Scan for the cell matching the given text and deliver its (X, Y) coordinate at center. 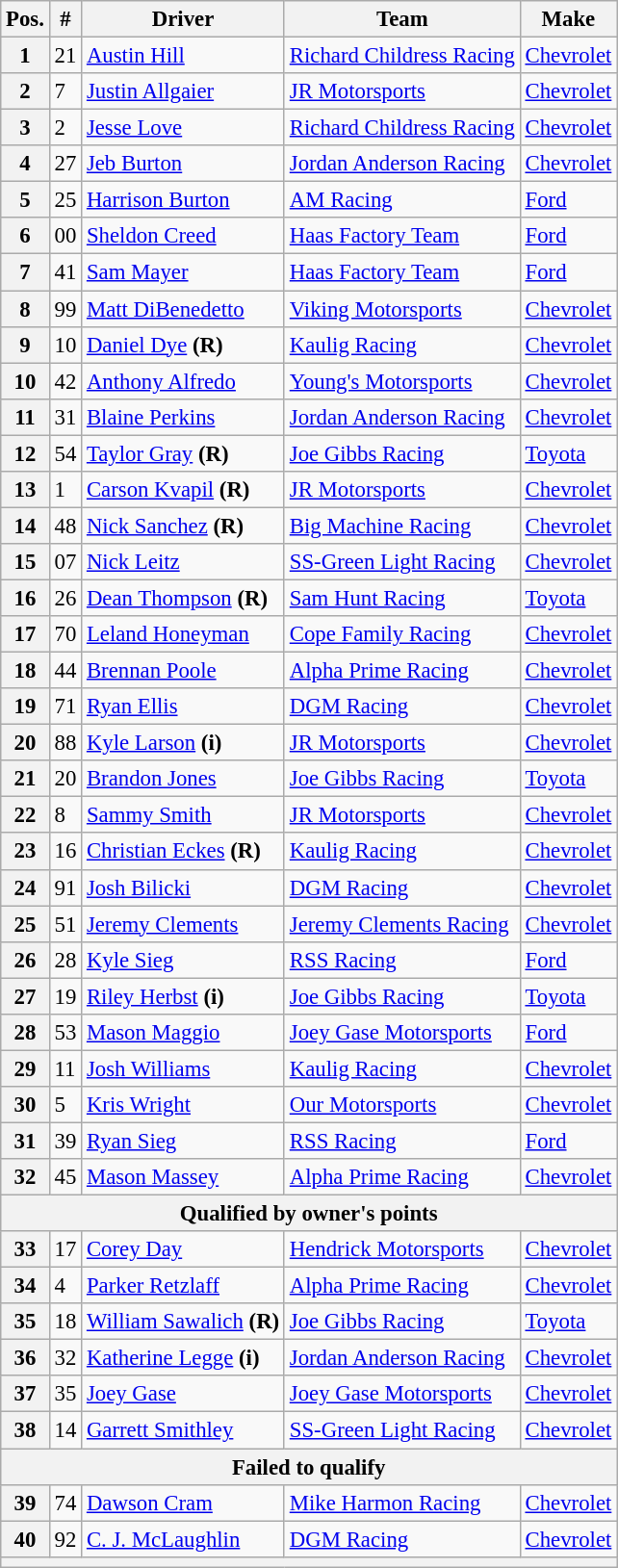
29 (25, 1068)
Sam Hunt Racing (402, 598)
Hendrick Motorsports (402, 1249)
30 (25, 1105)
Josh Williams (183, 1068)
Dawson Cram (183, 1503)
Leland Honeyman (183, 634)
9 (25, 345)
Josh Bilicki (183, 887)
34 (25, 1286)
Ryan Ellis (183, 707)
Jeb Burton (183, 164)
Qualified by owner's points (309, 1214)
Cope Family Racing (402, 634)
Big Machine Racing (402, 526)
Matt DiBenedetto (183, 309)
Mason Massey (183, 1177)
Nick Sanchez (R) (183, 526)
Dean Thompson (R) (183, 598)
Brennan Poole (183, 671)
Austin Hill (183, 56)
38 (25, 1430)
Justin Allgaier (183, 91)
Failed to qualify (309, 1467)
Joey Gase (183, 1395)
# (65, 19)
54 (65, 453)
Mason Maggio (183, 1033)
Sammy Smith (183, 815)
13 (25, 490)
44 (65, 671)
92 (65, 1539)
Jeremy Clements (183, 924)
Make (568, 19)
70 (65, 634)
45 (65, 1177)
Kyle Sieg (183, 960)
Sam Mayer (183, 272)
74 (65, 1503)
15 (25, 562)
William Sawalich (R) (183, 1322)
Taylor Gray (R) (183, 453)
Blaine Perkins (183, 417)
41 (65, 272)
Sheldon Creed (183, 236)
37 (25, 1395)
Harrison Burton (183, 200)
3 (25, 128)
Kyle Larson (i) (183, 743)
Katherine Legge (i) (183, 1358)
Pos. (25, 19)
Christian Eckes (R) (183, 852)
48 (65, 526)
6 (25, 236)
99 (65, 309)
Garrett Smithley (183, 1430)
Nick Leitz (183, 562)
Viking Motorsports (402, 309)
42 (65, 381)
AM Racing (402, 200)
88 (65, 743)
33 (25, 1249)
C. J. McLaughlin (183, 1539)
Riley Herbst (i) (183, 996)
Jesse Love (183, 128)
Ryan Sieg (183, 1141)
53 (65, 1033)
36 (25, 1358)
23 (25, 852)
Carson Kvapil (R) (183, 490)
22 (25, 815)
00 (65, 236)
91 (65, 887)
Kris Wright (183, 1105)
12 (25, 453)
Our Motorsports (402, 1105)
Jeremy Clements Racing (402, 924)
24 (25, 887)
51 (65, 924)
71 (65, 707)
Mike Harmon Racing (402, 1503)
Anthony Alfredo (183, 381)
Brandon Jones (183, 779)
40 (25, 1539)
Corey Day (183, 1249)
Team (402, 19)
07 (65, 562)
Driver (183, 19)
Daniel Dye (R) (183, 345)
Young's Motorsports (402, 381)
Parker Retzlaff (183, 1286)
